Scan for the cell matching the given text and deliver its (x, y) coordinate at center. 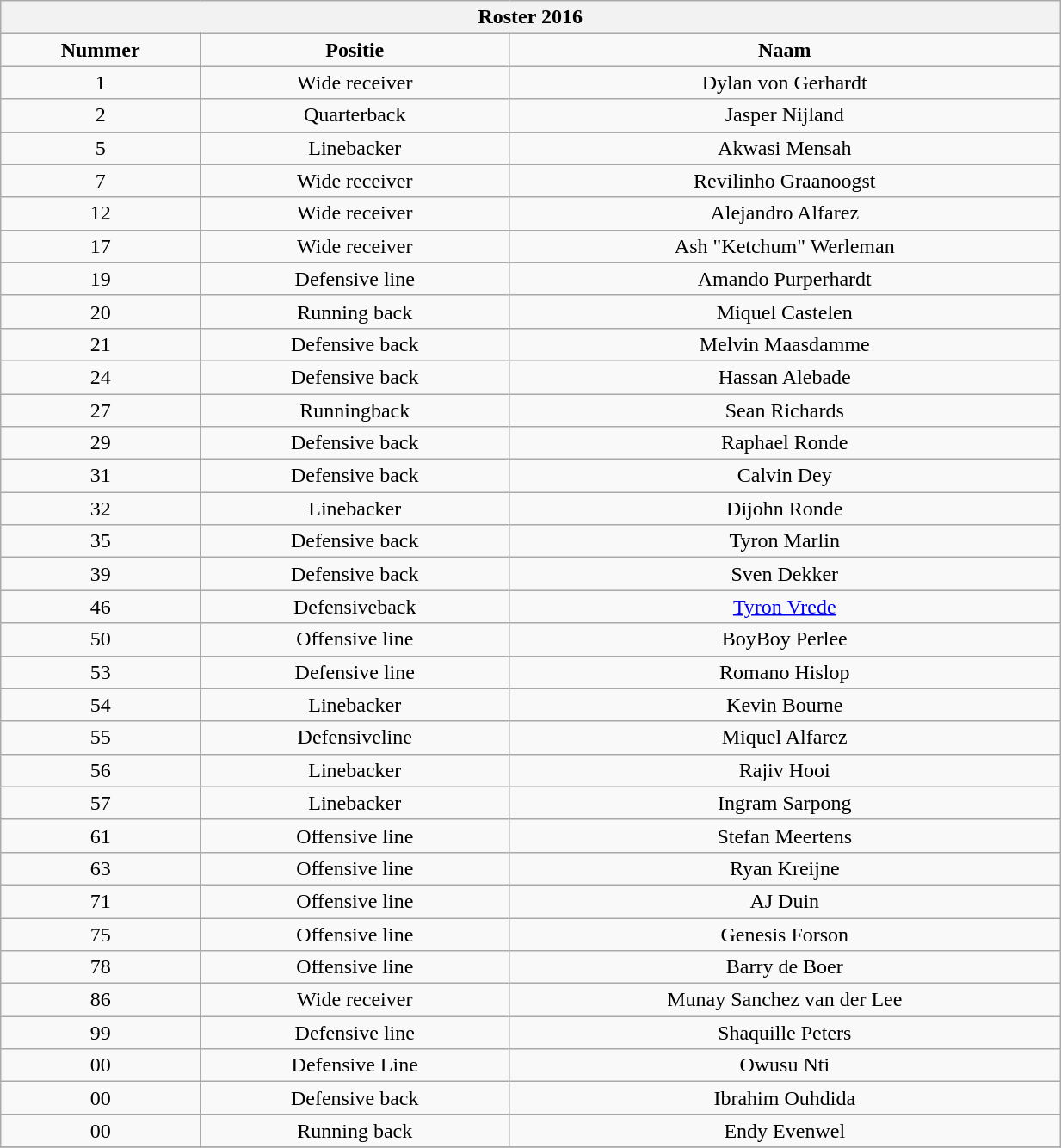
56 (101, 770)
21 (101, 344)
32 (101, 509)
39 (101, 574)
57 (101, 803)
1 (101, 83)
Barry de Boer (785, 967)
2 (101, 115)
Tyron Marlin (785, 541)
86 (101, 1000)
Roster 2016 (530, 17)
Stefan Meertens (785, 836)
Positie (355, 50)
31 (101, 476)
Calvin Dey (785, 476)
Miquel Castelen (785, 312)
54 (101, 705)
46 (101, 607)
Owusu Nti (785, 1065)
29 (101, 443)
Revilinho Graanoogst (785, 181)
Sven Dekker (785, 574)
20 (101, 312)
75 (101, 934)
Amando Purperhardt (785, 279)
61 (101, 836)
12 (101, 213)
Endy Evenwel (785, 1131)
Dijohn Ronde (785, 509)
Akwasi Mensah (785, 148)
63 (101, 868)
Jasper Nijland (785, 115)
Tyron Vrede (785, 607)
Kevin Bourne (785, 705)
Nummer (101, 50)
24 (101, 377)
19 (101, 279)
Miquel Alfarez (785, 738)
Alejandro Alfarez (785, 213)
Romano Hislop (785, 672)
17 (101, 246)
35 (101, 541)
Defensiveback (355, 607)
Ingram Sarpong (785, 803)
Defensiveline (355, 738)
Melvin Maasdamme (785, 344)
27 (101, 410)
55 (101, 738)
Ryan Kreijne (785, 868)
Rajiv Hooi (785, 770)
Hassan Alebade (785, 377)
Shaquille Peters (785, 1033)
Defensive Line (355, 1065)
5 (101, 148)
Naam (785, 50)
Dylan von Gerhardt (785, 83)
AJ Duin (785, 901)
7 (101, 181)
Ash "Ketchum" Werleman (785, 246)
Runningback (355, 410)
Genesis Forson (785, 934)
71 (101, 901)
Sean Richards (785, 410)
53 (101, 672)
BoyBoy Perlee (785, 639)
50 (101, 639)
Ibrahim Ouhdida (785, 1098)
Raphael Ronde (785, 443)
99 (101, 1033)
Munay Sanchez van der Lee (785, 1000)
78 (101, 967)
Quarterback (355, 115)
